Search for the cell housing the specified text and yield its [X, Y] center coordinate. 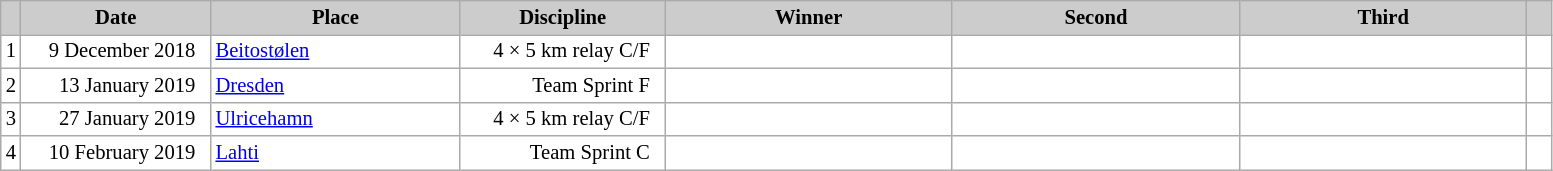
27 January 2019 [116, 119]
Dresden [336, 85]
9 December 2018 [116, 51]
10 February 2019 [116, 153]
Third [1384, 17]
Winner [808, 17]
13 January 2019 [116, 85]
2 [11, 85]
Place [336, 17]
Team Sprint C [562, 153]
Ulricehamn [336, 119]
Second [1096, 17]
Lahti [336, 153]
3 [11, 119]
Discipline [562, 17]
4 [11, 153]
1 [11, 51]
Team Sprint F [562, 85]
Beitostølen [336, 51]
Date [116, 17]
